Output the (x, y) coordinate of the center of the cell containing the given text.  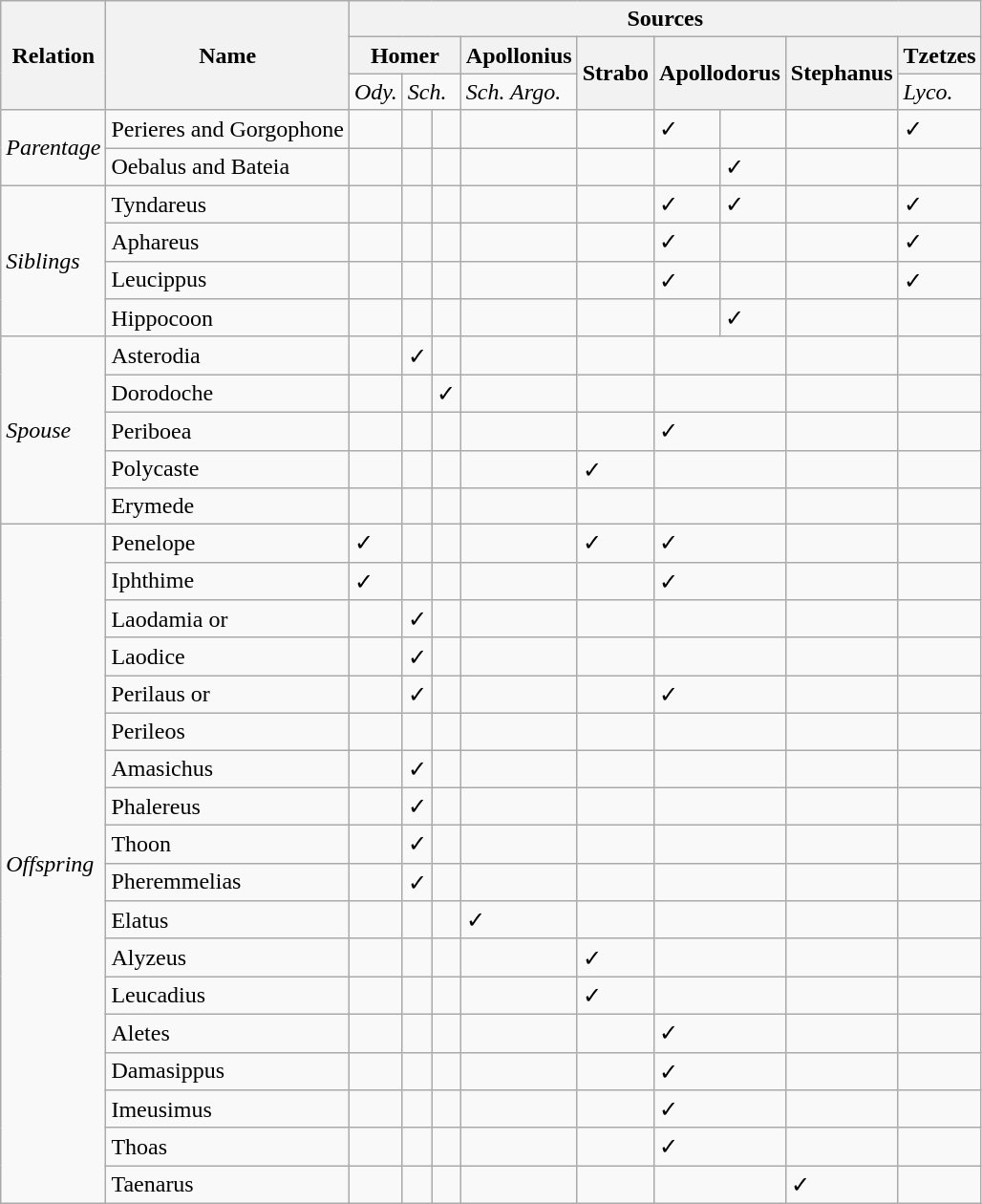
Apollonius (519, 55)
Offspring (53, 864)
Perileos (227, 731)
Damasippus (227, 1071)
Relation (53, 55)
Phalereus (227, 806)
Tyndareus (227, 204)
Perieres and Gorgophone (227, 129)
Parentage (53, 147)
Spouse (53, 430)
Lyco. (940, 92)
Apollodorus (720, 74)
Polycaste (227, 469)
Amasichus (227, 768)
Laodamia or (227, 619)
Sch. (432, 92)
Elatus (227, 920)
Strabo (615, 74)
Tzetzes (940, 55)
Perilaus or (227, 695)
Oebalus and Bateia (227, 166)
Erymede (227, 506)
Siblings (53, 261)
Laodice (227, 656)
Leucadius (227, 996)
Asterodia (227, 355)
Leucippus (227, 280)
Aletes (227, 1033)
Sch. Argo. (519, 92)
Imeusimus (227, 1109)
Sources (665, 19)
Iphthime (227, 581)
Stephanus (842, 74)
Taenarus (227, 1185)
Dorodoche (227, 394)
Name (227, 55)
Thoon (227, 845)
Periboea (227, 431)
Pheremmelias (227, 882)
Aphareus (227, 243)
Thoas (227, 1147)
Homer (405, 55)
Hippocoon (227, 318)
Alyzeus (227, 957)
Ody. (375, 92)
Penelope (227, 544)
